Return the [x, y] coordinate for the center point of the cell that contains the specified text.  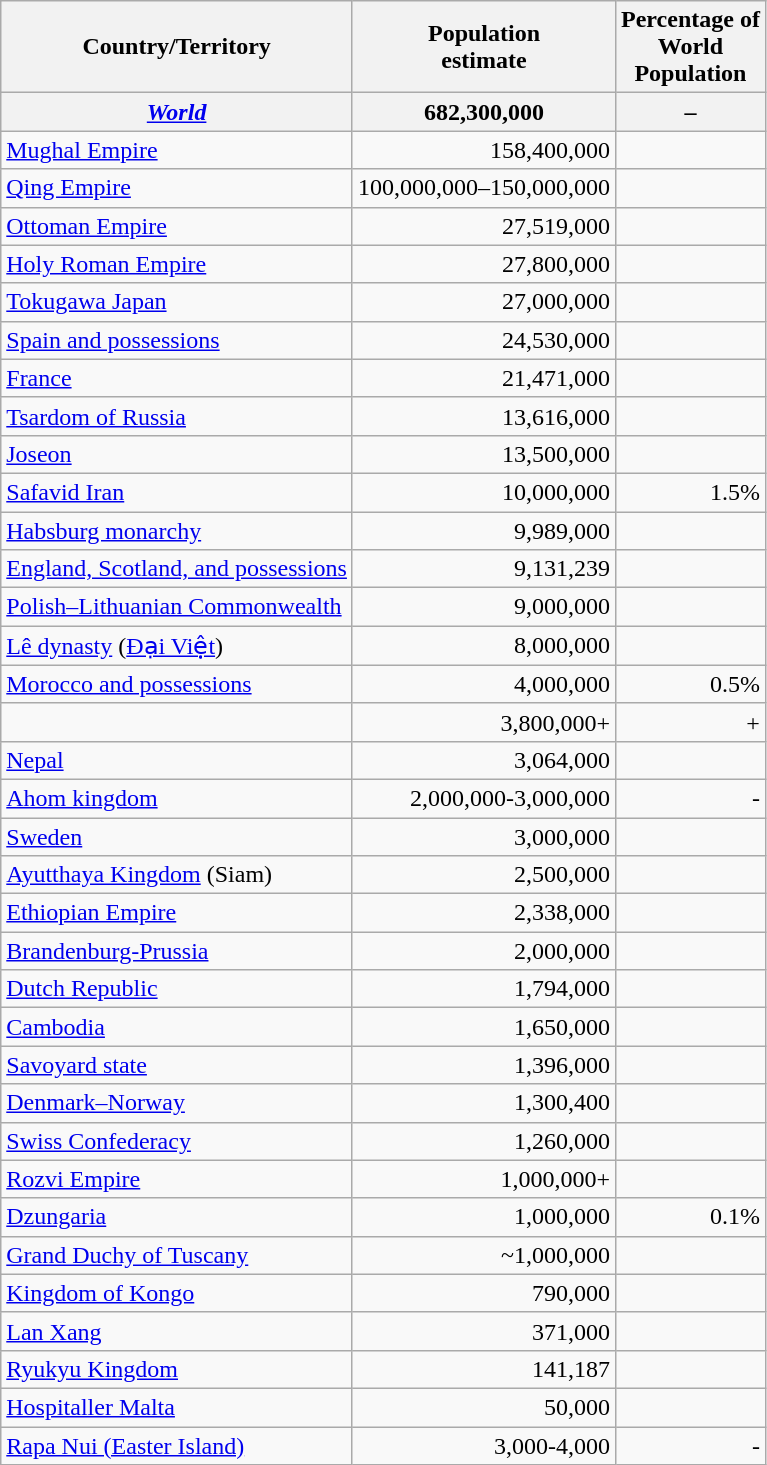
682,300,000 [484, 112]
Ottoman Empire [177, 226]
0.1% [691, 1217]
1,396,000 [484, 1065]
4,000,000 [484, 684]
Cambodia [177, 1027]
Country/Territory [177, 47]
Hospitaller Malta [177, 1407]
1.5% [691, 492]
3,800,000+ [484, 722]
Tokugawa Japan [177, 302]
Lê dynasty (Đại Việt) [177, 646]
Joseon [177, 454]
141,187 [484, 1369]
13,500,000 [484, 454]
Morocco and possessions [177, 684]
Percentage ofWorldPopulation [691, 47]
21,471,000 [484, 378]
2,000,000 [484, 951]
790,000 [484, 1293]
Swiss Confederacy [177, 1141]
100,000,000–150,000,000 [484, 188]
Habsburg monarchy [177, 531]
Denmark–Norway [177, 1103]
Nepal [177, 760]
24,530,000 [484, 340]
0.5% [691, 684]
10,000,000 [484, 492]
3,064,000 [484, 760]
England, Scotland, and possessions [177, 569]
Spain and possessions [177, 340]
1,650,000 [484, 1027]
27,519,000 [484, 226]
Rozvi Empire [177, 1179]
3,000-4,000 [484, 1445]
1,000,000 [484, 1217]
13,616,000 [484, 416]
27,800,000 [484, 264]
~1,000,000 [484, 1255]
1,794,000 [484, 989]
27,000,000 [484, 302]
8,000,000 [484, 646]
World [177, 112]
9,989,000 [484, 531]
Sweden [177, 837]
Savoyard state [177, 1065]
Safavid Iran [177, 492]
+ [691, 722]
Dzungaria [177, 1217]
Brandenburg-Prussia [177, 951]
Dutch Republic [177, 989]
1,000,000+ [484, 1179]
Ahom kingdom [177, 798]
Ayutthaya Kingdom (Siam) [177, 875]
9,131,239 [484, 569]
3,000,000 [484, 837]
371,000 [484, 1331]
Ryukyu Kingdom [177, 1369]
2,500,000 [484, 875]
Polish–Lithuanian Commonwealth [177, 607]
France [177, 378]
1,300,400 [484, 1103]
1,260,000 [484, 1141]
2,338,000 [484, 913]
– [691, 112]
Ethiopian Empire [177, 913]
9,000,000 [484, 607]
Grand Duchy of Tuscany [177, 1255]
Holy Roman Empire [177, 264]
Mughal Empire [177, 150]
2,000,000-3,000,000 [484, 798]
Kingdom of Kongo [177, 1293]
Lan Xang [177, 1331]
Populationestimate [484, 47]
158,400,000 [484, 150]
50,000 [484, 1407]
Rapa Nui (Easter Island) [177, 1445]
Tsardom of Russia [177, 416]
Qing Empire [177, 188]
